For the text-containing cell, return its midpoint in (X, Y) coordinate format. 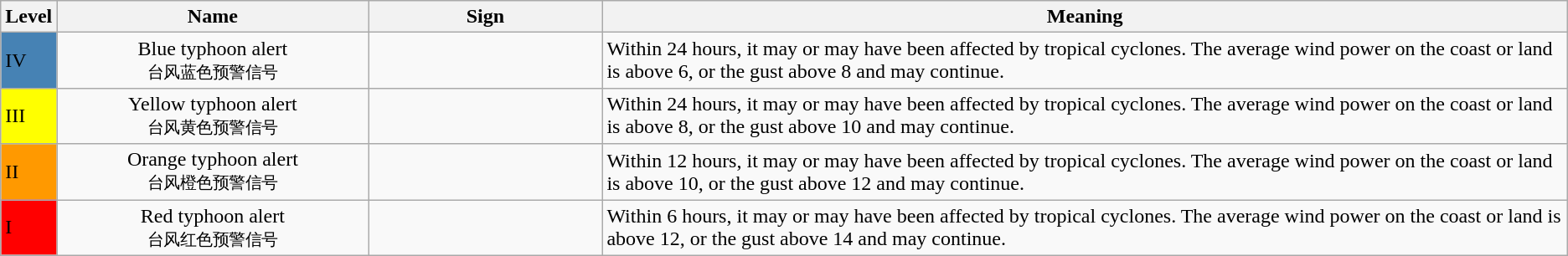
Name (213, 17)
Sign (486, 17)
Red typhoon alert台风红色预警信号 (213, 228)
Meaning (1085, 17)
Yellow typhoon alert台风黄色预警信号 (213, 115)
I (28, 228)
II (28, 172)
Orange typhoon alert台风橙色预警信号 (213, 172)
III (28, 115)
Blue typhoon alert台风蓝色预警信号 (213, 60)
IV (28, 60)
Level (28, 17)
